From the cell containing the given text, extract its center point as [x, y] coordinate. 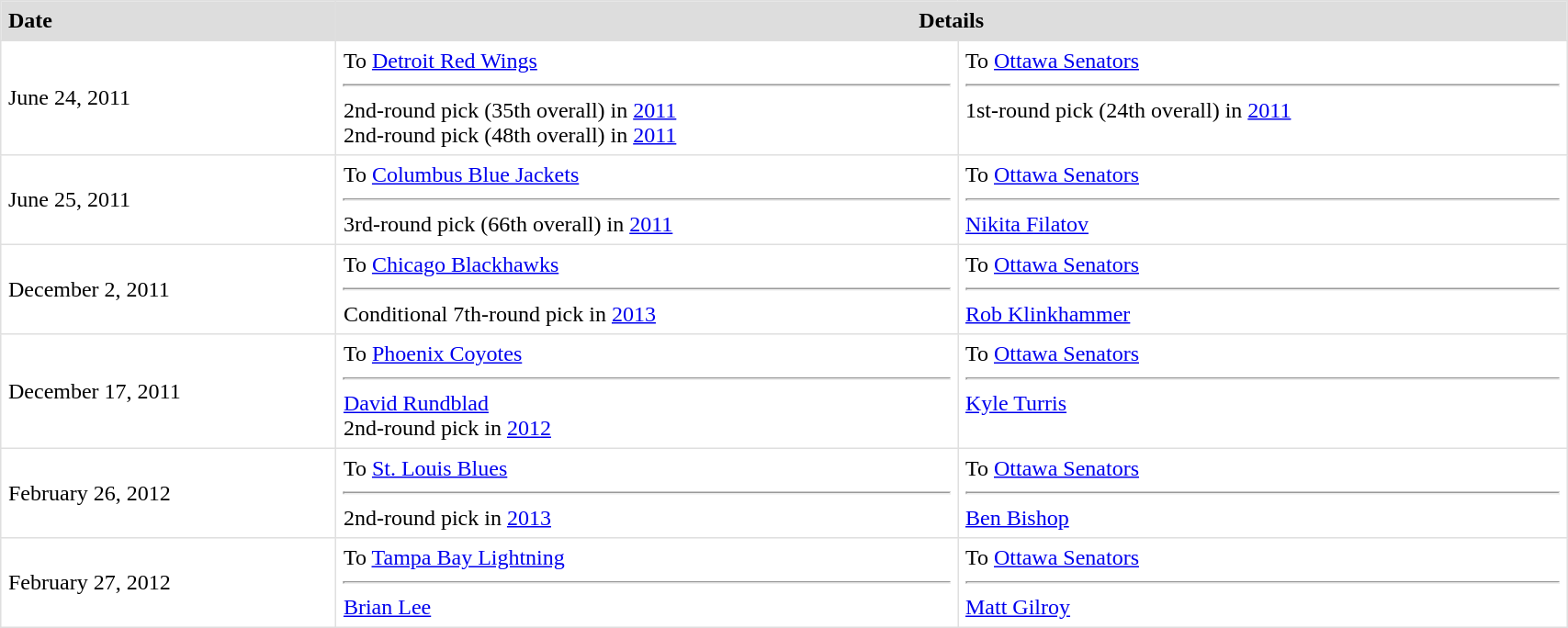
To Ottawa SenatorsKyle Turris [1262, 391]
Date [169, 21]
February 26, 2012 [169, 493]
December 17, 2011 [169, 391]
To Chicago BlackhawksConditional 7th-round pick in 2013 [647, 289]
Details [952, 21]
December 2, 2011 [169, 289]
June 25, 2011 [169, 200]
To St. Louis Blues2nd-round pick in 2013 [647, 493]
To Ottawa SenatorsBen Bishop [1262, 493]
To Ottawa SenatorsMatt Gilroy [1262, 583]
To Columbus Blue Jackets3rd-round pick (66th overall) in 2011 [647, 200]
To Detroit Red Wings2nd-round pick (35th overall) in 20112nd-round pick (48th overall) in 2011 [647, 97]
February 27, 2012 [169, 583]
To Ottawa Senators1st-round pick (24th overall) in 2011 [1262, 97]
To Tampa Bay LightningBrian Lee [647, 583]
June 24, 2011 [169, 97]
To Ottawa SenatorsNikita Filatov [1262, 200]
To Ottawa SenatorsRob Klinkhammer [1262, 289]
To Phoenix CoyotesDavid Rundblad2nd-round pick in 2012 [647, 391]
